Provide the (x, y) coordinate of the cell's center where the given text is located.  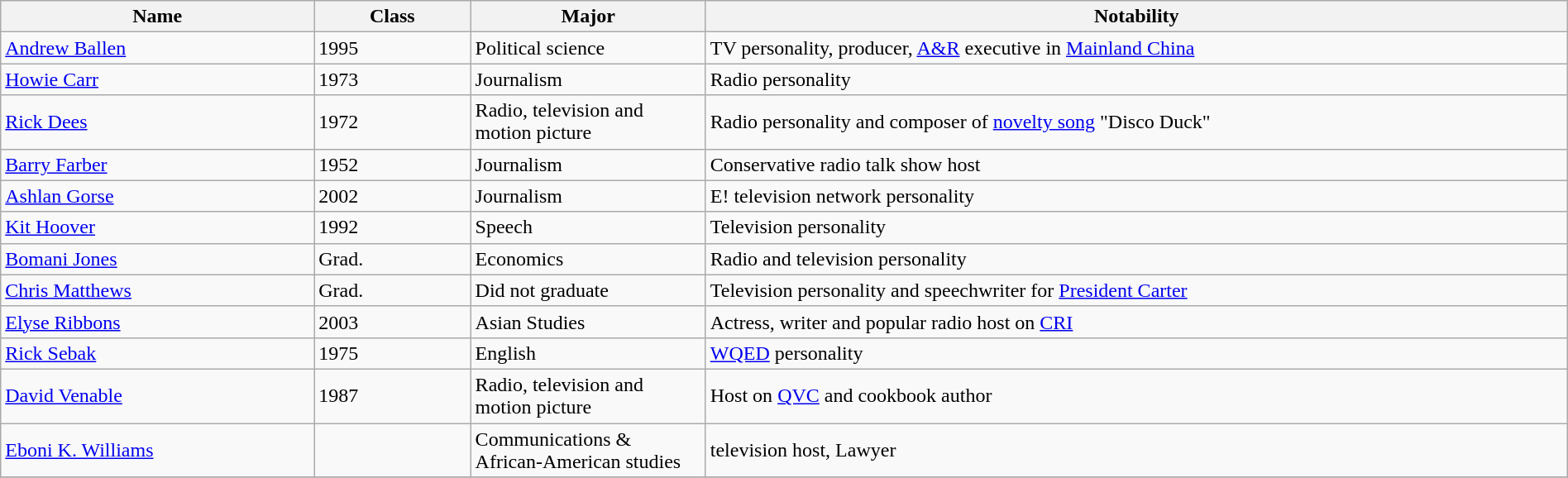
Radio personality (1136, 79)
Name (157, 17)
Major (588, 17)
Kit Hoover (157, 227)
Bomani Jones (157, 259)
Howie Carr (157, 79)
Radio and television personality (1136, 259)
television host, Lawyer (1136, 450)
TV personality, producer, A&R executive in Mainland China (1136, 48)
Economics (588, 259)
Actress, writer and popular radio host on CRI (1136, 322)
2003 (392, 322)
David Venable (157, 395)
Notability (1136, 17)
Rick Dees (157, 122)
WQED personality (1136, 353)
Asian Studies (588, 322)
1992 (392, 227)
Radio personality and composer of novelty song "Disco Duck" (1136, 122)
Rick Sebak (157, 353)
1975 (392, 353)
Political science (588, 48)
1987 (392, 395)
Class (392, 17)
1972 (392, 122)
1973 (392, 79)
Andrew Ballen (157, 48)
Elyse Ribbons (157, 322)
Communications & African-American studies (588, 450)
Barry Farber (157, 165)
1952 (392, 165)
Chris Matthews (157, 290)
Conservative radio talk show host (1136, 165)
1995 (392, 48)
Speech (588, 227)
E! television network personality (1136, 196)
English (588, 353)
Host on QVC and cookbook author (1136, 395)
Did not graduate (588, 290)
Television personality and speechwriter for President Carter (1136, 290)
Ashlan Gorse (157, 196)
Eboni K. Williams (157, 450)
Television personality (1136, 227)
2002 (392, 196)
